Find where the given text appears and provide that cell's center as [x, y] coordinate. 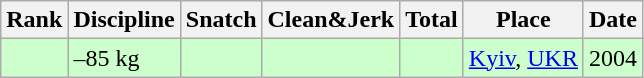
Snatch [221, 20]
Discipline [124, 20]
Clean&Jerk [331, 20]
Date [612, 20]
2004 [612, 58]
Place [523, 20]
–85 kg [124, 58]
Total [432, 20]
Rank [34, 20]
Kyiv, UKR [523, 58]
